Identify which cell holds the provided text, then report its [X, Y] central coordinate. 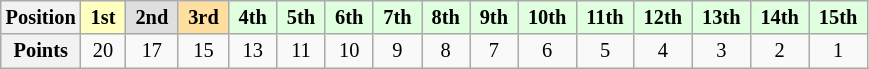
7th [397, 17]
14th [779, 17]
13 [253, 51]
2nd [152, 17]
9 [397, 51]
3rd [203, 17]
15th [838, 17]
6 [547, 51]
9th [494, 17]
4 [663, 51]
5th [301, 17]
20 [104, 51]
8 [446, 51]
7 [494, 51]
6th [349, 17]
5 [604, 51]
10th [547, 17]
Points [41, 51]
1st [104, 17]
10 [349, 51]
2 [779, 51]
12th [663, 17]
17 [152, 51]
1 [838, 51]
13th [721, 17]
3 [721, 51]
11 [301, 51]
11th [604, 17]
4th [253, 17]
8th [446, 17]
Position [41, 17]
15 [203, 51]
